For the text-containing cell, return its midpoint in (X, Y) coordinate format. 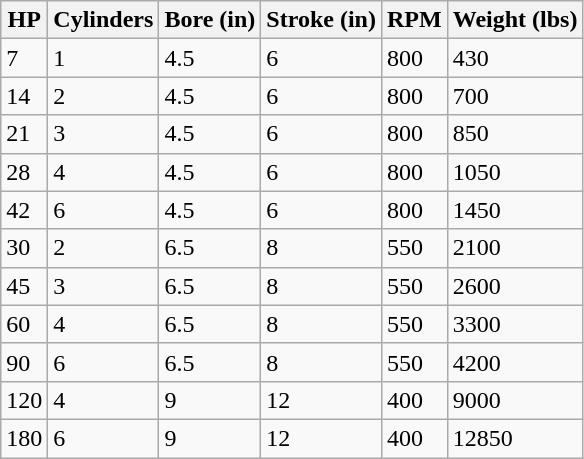
7 (24, 58)
Weight (lbs) (515, 20)
42 (24, 210)
Cylinders (104, 20)
3300 (515, 324)
2600 (515, 286)
30 (24, 248)
14 (24, 96)
60 (24, 324)
21 (24, 134)
9000 (515, 400)
1450 (515, 210)
90 (24, 362)
4200 (515, 362)
Stroke (in) (322, 20)
700 (515, 96)
12850 (515, 438)
430 (515, 58)
Bore (in) (210, 20)
1 (104, 58)
1050 (515, 172)
180 (24, 438)
850 (515, 134)
120 (24, 400)
HP (24, 20)
28 (24, 172)
2100 (515, 248)
45 (24, 286)
RPM (414, 20)
